Search for the cell housing the specified text and yield its [x, y] center coordinate. 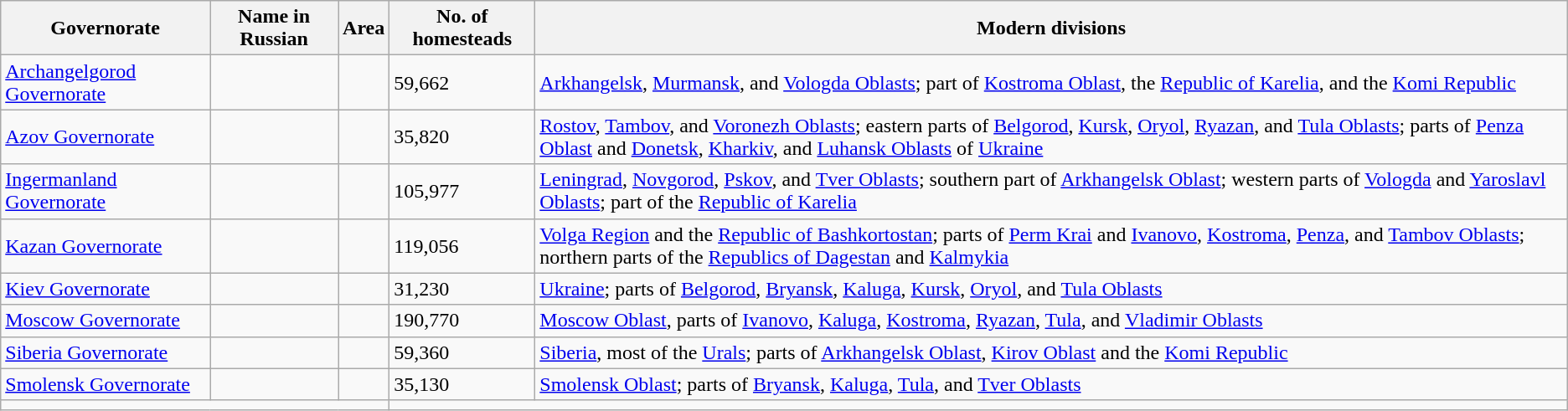
Archangelgorod Governorate [106, 82]
Siberia, most of the Urals; parts of Arkhangelsk Oblast, Kirov Oblast and the Komi Republic [1051, 352]
Modern divisions [1051, 28]
Kazan Governorate [106, 246]
Smolensk Governorate [106, 384]
Kiev Governorate [106, 289]
119,056 [462, 246]
No. of homesteads [462, 28]
Azov Governorate [106, 137]
Siberia Governorate [106, 352]
Ingermanland Governorate [106, 191]
190,770 [462, 321]
Moscow Oblast, parts of Ivanovo, Kaluga, Kostroma, Ryazan, Tula, and Vladimir Oblasts [1051, 321]
Name in Russian [275, 28]
35,820 [462, 137]
59,360 [462, 352]
59,662 [462, 82]
35,130 [462, 384]
31,230 [462, 289]
Moscow Governorate [106, 321]
Smolensk Oblast; parts of Bryansk, Kaluga, Tula, and Tver Oblasts [1051, 384]
Arkhangelsk, Murmansk, and Vologda Oblasts; part of Kostroma Oblast, the Republic of Karelia, and the Komi Republic [1051, 82]
Area [364, 28]
105,977 [462, 191]
Ukraine; parts of Belgorod, Bryansk, Kaluga, Kursk, Oryol, and Tula Oblasts [1051, 289]
Governorate [106, 28]
